Capture the cell that displays the provided text and extract its [X, Y] central coordinate. 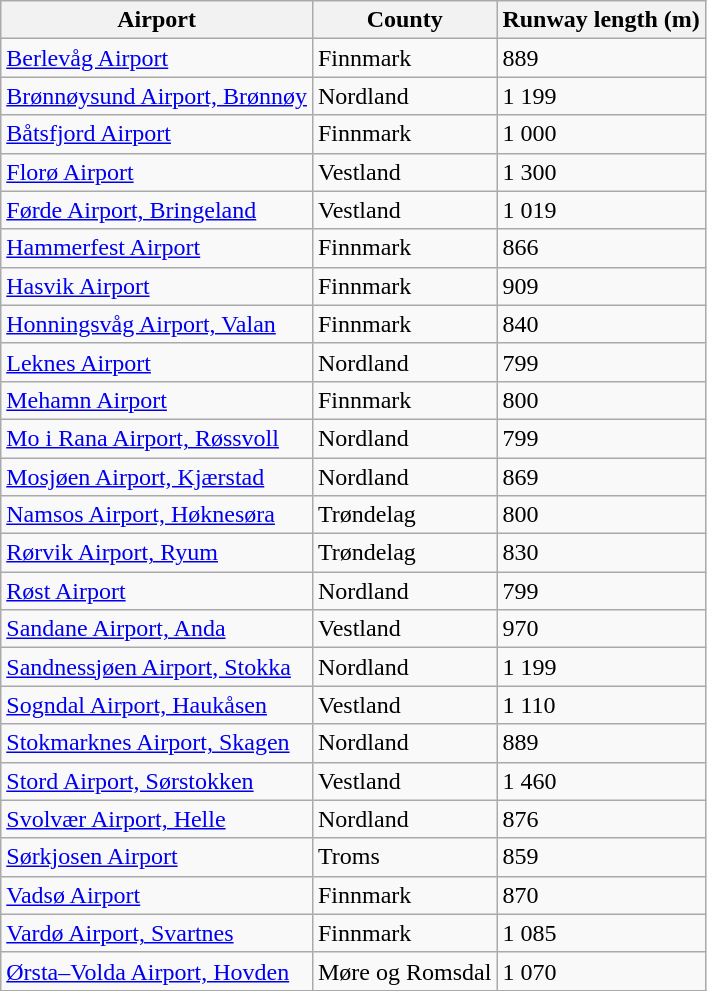
876 [601, 819]
Mehamn Airport [157, 400]
Førde Airport, Bringeland [157, 210]
Namsos Airport, Høknesøra [157, 515]
840 [601, 324]
Runway length (m) [601, 20]
1 070 [601, 971]
Airport [157, 20]
1 300 [601, 172]
1 000 [601, 134]
Sogndal Airport, Haukåsen [157, 705]
859 [601, 857]
Honningsvåg Airport, Valan [157, 324]
Hammerfest Airport [157, 248]
Sørkjosen Airport [157, 857]
Sandane Airport, Anda [157, 629]
Ørsta–Volda Airport, Hovden [157, 971]
Vardø Airport, Svartnes [157, 933]
1 085 [601, 933]
Sandnessjøen Airport, Stokka [157, 667]
Hasvik Airport [157, 286]
Stord Airport, Sørstokken [157, 781]
1 460 [601, 781]
Berlevåg Airport [157, 58]
Rørvik Airport, Ryum [157, 553]
Båtsfjord Airport [157, 134]
Stokmarknes Airport, Skagen [157, 743]
970 [601, 629]
830 [601, 553]
Florø Airport [157, 172]
1 110 [601, 705]
Troms [404, 857]
Brønnøysund Airport, Brønnøy [157, 96]
909 [601, 286]
Møre og Romsdal [404, 971]
Mosjøen Airport, Kjærstad [157, 477]
870 [601, 895]
Røst Airport [157, 591]
Leknes Airport [157, 362]
Vadsø Airport [157, 895]
866 [601, 248]
Svolvær Airport, Helle [157, 819]
Mo i Rana Airport, Røssvoll [157, 438]
1 019 [601, 210]
County [404, 20]
869 [601, 477]
